Output the [x, y] coordinate of the center of the cell containing the given text.  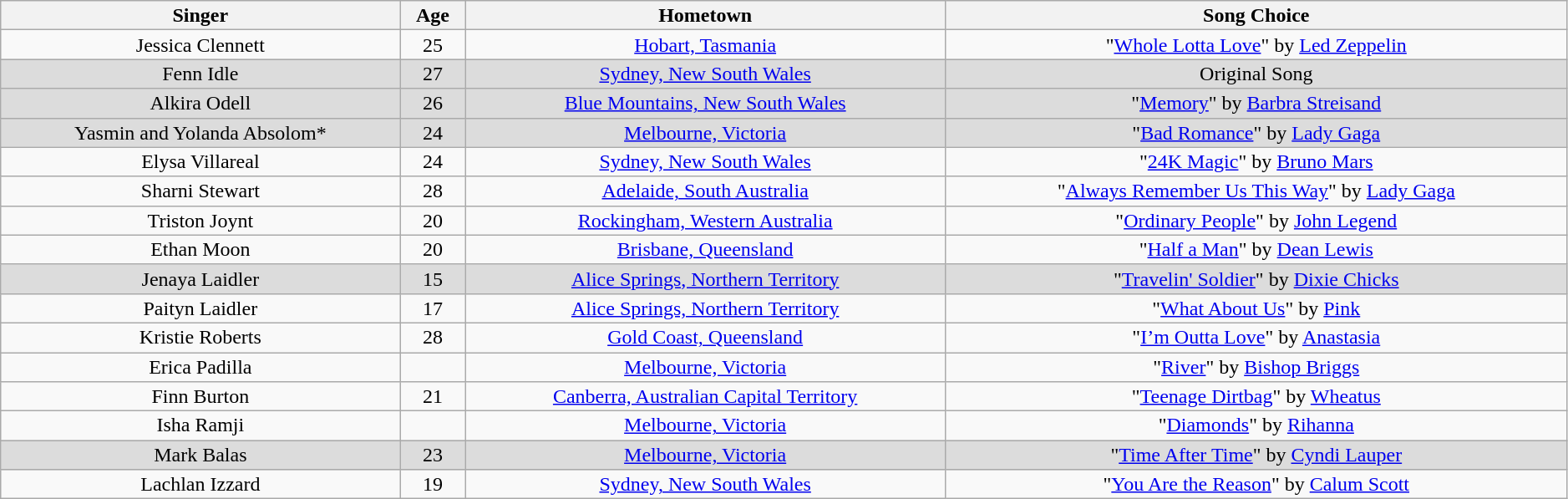
"River" by Bishop Briggs [1256, 368]
"Whole Lotta Love" by Led Zeppelin [1256, 45]
Rockingham, Western Australia [705, 221]
Hometown [705, 15]
"Always Remember Us This Way" by Lady Gaga [1256, 191]
Age [433, 15]
"Half a Man" by Dean Lewis [1256, 249]
Lachlan Izzard [200, 485]
19 [433, 485]
21 [433, 396]
Isha Ramji [200, 426]
"Memory" by Barbra Streisand [1256, 104]
Adelaide, South Australia [705, 191]
Erica Padilla [200, 368]
"I’m Outta Love" by Anastasia [1256, 338]
26 [433, 104]
"Bad Romance" by Lady Gaga [1256, 132]
Canberra, Australian Capital Territory [705, 396]
Singer [200, 15]
Paityn Laidler [200, 308]
"Ordinary People" by John Legend [1256, 221]
"Teenage Dirtbag" by Wheatus [1256, 396]
27 [433, 74]
25 [433, 45]
23 [433, 455]
Sharni Stewart [200, 191]
Yasmin and Yolanda Absolom* [200, 132]
Ethan Moon [200, 249]
"Diamonds" by Rihanna [1256, 426]
Finn Burton [200, 396]
"You Are the Reason" by Calum Scott [1256, 485]
Triston Joynt [200, 221]
Fenn Idle [200, 74]
15 [433, 279]
Kristie Roberts [200, 338]
Jessica Clennett [200, 45]
"Time After Time" by Cyndi Lauper [1256, 455]
Alkira Odell [200, 104]
Elysa Villareal [200, 162]
"Travelin' Soldier" by Dixie Chicks [1256, 279]
Song Choice [1256, 15]
Original Song [1256, 74]
Gold Coast, Queensland [705, 338]
Jenaya Laidler [200, 279]
Mark Balas [200, 455]
Brisbane, Queensland [705, 249]
17 [433, 308]
"What About Us" by Pink [1256, 308]
"24K Magic" by Bruno Mars [1256, 162]
Hobart, Tasmania [705, 45]
Blue Mountains, New South Wales [705, 104]
